Provide the (X, Y) coordinate of the cell's center where the given text is located.  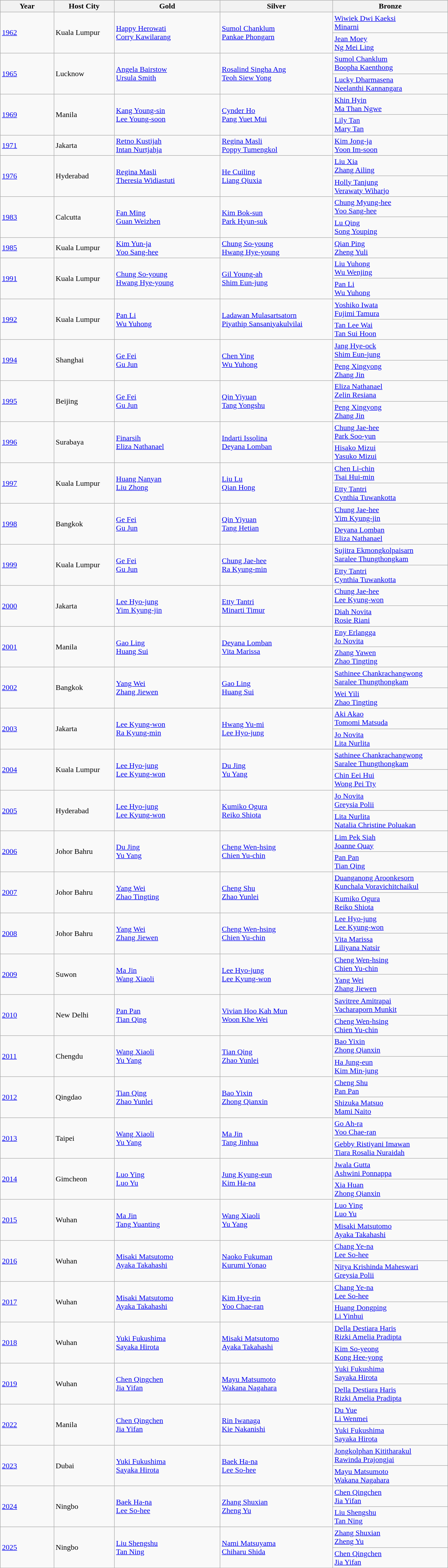
1976 (27, 176)
Chung Myung-hee Yoo Sang-hee (390, 206)
Jo Novita Lita Nurlita (390, 739)
Kim So-yeong Kong Hee-yong (390, 1353)
Wiwiek Dwi Kaeksi Minarni (390, 23)
2014 (27, 1179)
2010 (27, 1015)
Eliza Nathanael Zelin Resiana (390, 391)
Lita Nurlita Natalia Christine Poluakan (390, 820)
Qian Ping Zheng Yuli (390, 247)
Sumol Chanklum Boopha Kaenthong (390, 64)
2008 (27, 933)
Jongkolphan Kititharakul Rawinda Prajongjai (390, 1455)
Calcutta (84, 217)
Liu Lu Qian Hong (276, 483)
Silver (276, 6)
2017 (27, 1302)
Happy Herowati Corry Kawilarang (167, 33)
Gold (167, 6)
2006 (27, 851)
2012 (27, 1097)
Lucky Dharmasena Neelanthi Kannangara (390, 84)
Vivian Hoo Kah Mun Woon Khe Wei (276, 1015)
Gebby Ristiyani Imawan Tiara Rosalia Nuraidah (390, 1148)
Chung Jae-hee Lee Kyung-won (390, 596)
Chin Eei Hui Wong Pei Tty (390, 780)
2002 (27, 688)
Chung Jae-hee Yim Kyung-jin (390, 513)
Tan Lee Wai Tan Sui Hoon (390, 330)
2024 (27, 1506)
2000 (27, 606)
2019 (27, 1384)
1962 (27, 33)
Sujitra Ekmongkolpaisarn Saralee Thungthongkam (390, 554)
Surabaya (84, 442)
Cheng Shu Pan Pan (390, 1087)
1983 (27, 217)
Cheng Shu Zhao Yunlei (276, 892)
Huang Dongping Li Yinhui (390, 1312)
Aki Akao Tomomi Matsuda (390, 719)
Kang Young-sin Lee Young-soon (167, 115)
Qin Yiyuan Tang Hetian (276, 524)
Angela Bairstow Ursula Smith (167, 74)
Duanganong Aroonkesorn Kunchala Voravichitchaikul (390, 882)
Lee Hyo-jung Yim Kyung-jin (167, 606)
2018 (27, 1343)
2007 (27, 892)
1996 (27, 442)
Du Yue Li Wenmei (390, 1414)
Jwala Gutta Ashwini Ponnappa (390, 1168)
Holly Tanjung Verawaty Wiharjo (390, 186)
2025 (27, 1547)
Ma Jin Wang Xiaoli (167, 974)
Lucknow (84, 74)
1992 (27, 319)
2023 (27, 1465)
Year (27, 6)
Chengdu (84, 1056)
Beijing (84, 401)
2001 (27, 647)
Suwon (84, 974)
1999 (27, 565)
1995 (27, 401)
New Delhi (84, 1015)
Hisako Mizui Yasuko Mizui (390, 452)
Diah Novita Rosie Riani (390, 616)
Ma Jin Tang Jinhua (276, 1138)
Jo Novita Greysia Polii (390, 800)
1994 (27, 360)
Gimcheon (84, 1179)
Jean Moey Ng Mei Ling (390, 43)
Regina Masli Theresia Widiastuti (167, 176)
Rosalind Singha Ang Teoh Siew Yong (276, 74)
Vita Marissa Liliyana Natsir (390, 944)
Zhang Yawen Zhao Tingting (390, 657)
Jung Kyung-eun Kim Ha-na (276, 1179)
Qin Yiyuan Tang Yongshu (276, 401)
1965 (27, 74)
1997 (27, 483)
Kim Hye-rin Yoo Chae-ran (276, 1302)
Chung Jae-hee Ra Kyung-min (276, 565)
Huang Nanyan Liu Zhong (167, 483)
Wei Yili Zhao Tingting (390, 698)
Cynder Ho Pang Yuet Mui (276, 115)
He Cuiling Liang Qiuxia (276, 176)
Chung Jae-hee Park Soo-yun (390, 432)
2003 (27, 729)
Hwang Yu-mi Lee Hyo-jung (276, 729)
Ladawan Mulasartsatorn Piyathip Sansaniyakulvilai (276, 319)
Deyana Lomban Vita Marissa (276, 647)
Yoshiko Iwata Fujimi Tamura (390, 309)
Taipei (84, 1138)
Retno Kustijah Intan Nurtjahja (167, 145)
Xia Huan Zhong Qianxin (390, 1189)
Bronze (390, 6)
Finarsih Eliza Nathanael (167, 442)
2005 (27, 810)
2022 (27, 1425)
Rin Iwanaga Kie Nakanishi (276, 1425)
Liu Xia Zhang Ailing (390, 165)
Lim Pek Siah Joanne Quay (390, 841)
1985 (27, 247)
2011 (27, 1056)
2013 (27, 1138)
Khin Hyin Ma Than Ngwe (390, 104)
Eny Erlangga Jo Novita (390, 637)
Deyana Lomban Eliza Nathanael (390, 534)
Chen Ying Wu Yuhong (276, 360)
2009 (27, 974)
Savitree Amitrapai Vacharaporn Munkit (390, 1005)
2015 (27, 1220)
Sumol Chanklum Pankae Phongarn (276, 33)
1969 (27, 115)
Lu Qing Song Youping (390, 227)
2016 (27, 1261)
Liu Yuhong Wu Wenjing (390, 268)
Jang Hye-ock Shim Eun-jung (390, 350)
Ha Jung-eun Kim Min-jung (390, 1067)
Nitya Krishinda Maheswari Greysia Polii (390, 1271)
Etty Tantri Minarti Timur (276, 606)
Gil Young-ah Shim Eun-jung (276, 278)
Fan Ming Guan Weizhen (167, 217)
1998 (27, 524)
Indarti Issolina Deyana Lomban (276, 442)
Kim Bok-sun Park Hyun-suk (276, 217)
Nami Matsuyama Chiharu Shida (276, 1547)
Ma Jin Tang Yuanting (167, 1220)
Naoko Fukuman Kurumi Yonao (276, 1261)
Qingdao (84, 1097)
Chen Li-chin Tsai Hui-min (390, 473)
2004 (27, 770)
Lily Tan Mary Tan (390, 125)
Shizuka Matsuo Mami Naito (390, 1107)
Kim Jong-ja Yoon Im-soon (390, 145)
Host City (84, 6)
Lee Kyung-won Ra Kyung-min (167, 729)
1971 (27, 145)
Dubai (84, 1465)
1991 (27, 278)
Yang Wei Zhao Tingting (167, 892)
Go Ah-ra Yoo Chae-ran (390, 1128)
Kim Yun-ja Yoo Sang-hee (167, 247)
Regina Masli Poppy Tumengkol (276, 145)
Shanghai (84, 360)
